From the cell containing the given text, extract its center point as [x, y] coordinate. 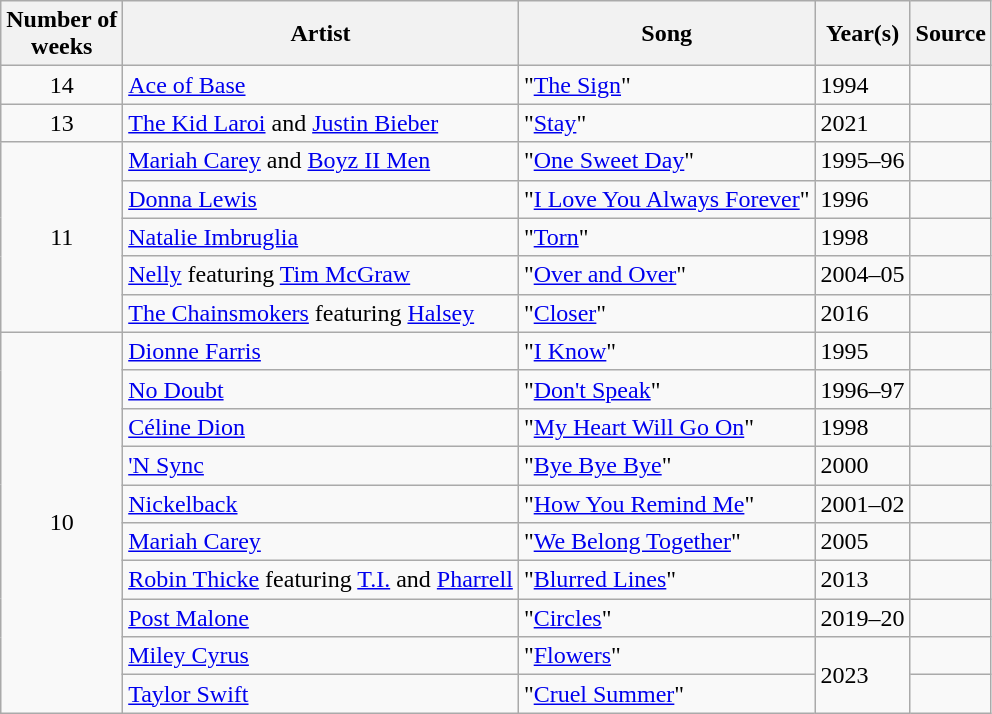
Mariah Carey [321, 542]
13 [62, 123]
2000 [862, 465]
2001–02 [862, 503]
"We Belong Together" [666, 542]
The Chainsmokers featuring Halsey [321, 313]
Post Malone [321, 618]
2004–05 [862, 275]
Donna Lewis [321, 199]
2013 [862, 580]
Artist [321, 34]
"Closer" [666, 313]
Natalie Imbruglia [321, 237]
"Cruel Summer" [666, 694]
"Flowers" [666, 656]
Mariah Carey and Boyz II Men [321, 161]
"The Sign" [666, 85]
Year(s) [862, 34]
2021 [862, 123]
No Doubt [321, 389]
"Bye Bye Bye" [666, 465]
"My Heart Will Go On" [666, 427]
'N Sync [321, 465]
1994 [862, 85]
"How You Remind Me" [666, 503]
"Over and Over" [666, 275]
11 [62, 237]
"One Sweet Day" [666, 161]
"Blurred Lines" [666, 580]
2005 [862, 542]
"I Love You Always Forever" [666, 199]
14 [62, 85]
Miley Cyrus [321, 656]
"Don't Speak" [666, 389]
Nickelback [321, 503]
1995–96 [862, 161]
Taylor Swift [321, 694]
Ace of Base [321, 85]
Song [666, 34]
Robin Thicke featuring T.I. and Pharrell [321, 580]
Dionne Farris [321, 351]
2016 [862, 313]
2019–20 [862, 618]
"Stay" [666, 123]
1996–97 [862, 389]
"Circles" [666, 618]
The Kid Laroi and Justin Bieber [321, 123]
Number of weeks [62, 34]
1995 [862, 351]
1996 [862, 199]
10 [62, 522]
Source [950, 34]
"I Know" [666, 351]
"Torn" [666, 237]
Céline Dion [321, 427]
Nelly featuring Tim McGraw [321, 275]
2023 [862, 675]
